For the text-containing cell, return its midpoint in (x, y) coordinate format. 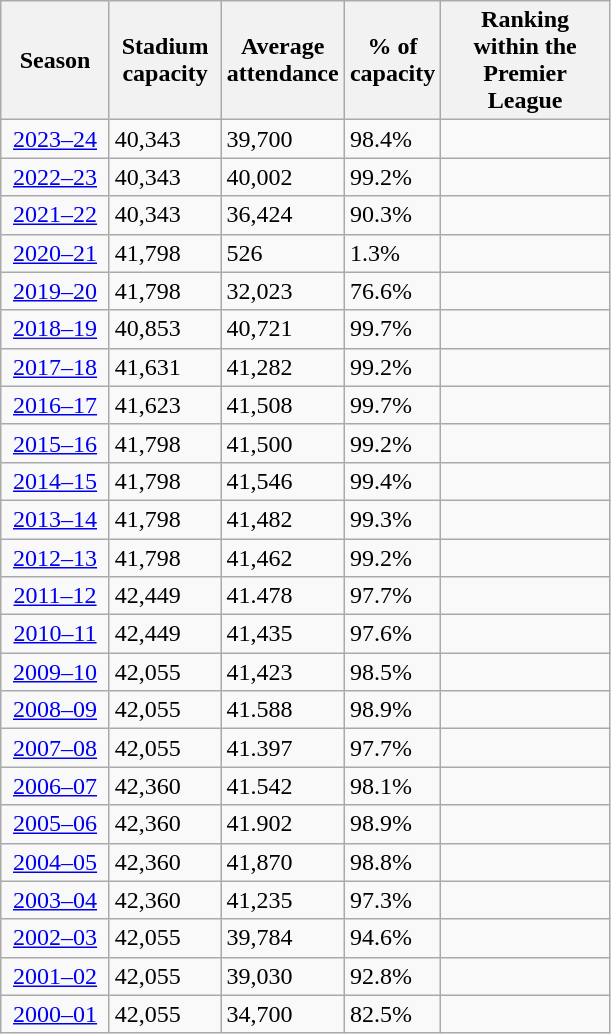
2018–19 (56, 329)
41,623 (165, 405)
2019–20 (56, 291)
2008–09 (56, 710)
2013–14 (56, 519)
41,631 (165, 367)
99.3% (392, 519)
41,870 (283, 862)
2017–18 (56, 367)
41.588 (283, 710)
82.5% (392, 1014)
40,853 (165, 329)
98.8% (392, 862)
2004–05 (56, 862)
Ranking within the Premier League (526, 60)
2011–12 (56, 596)
2014–15 (56, 481)
41.397 (283, 748)
41,423 (283, 672)
98.4% (392, 139)
41.902 (283, 824)
2006–07 (56, 786)
41,282 (283, 367)
99.4% (392, 481)
41,462 (283, 557)
2021–22 (56, 215)
2022–23 (56, 177)
2016–17 (56, 405)
41,482 (283, 519)
2003–04 (56, 900)
34,700 (283, 1014)
32,023 (283, 291)
2015–16 (56, 443)
2020–21 (56, 253)
97.6% (392, 634)
41,546 (283, 481)
2001–02 (56, 976)
97.3% (392, 900)
94.6% (392, 938)
526 (283, 253)
92.8% (392, 976)
39,030 (283, 976)
36,424 (283, 215)
Average attendance (283, 60)
41,235 (283, 900)
98.5% (392, 672)
2012–13 (56, 557)
41,500 (283, 443)
41.542 (283, 786)
39,700 (283, 139)
2010–11 (56, 634)
2000–01 (56, 1014)
98.1% (392, 786)
76.6% (392, 291)
41,435 (283, 634)
41,508 (283, 405)
2009–10 (56, 672)
40,002 (283, 177)
2002–03 (56, 938)
2023–24 (56, 139)
40,721 (283, 329)
2005–06 (56, 824)
1.3% (392, 253)
Season (56, 60)
2007–08 (56, 748)
Stadium capacity (165, 60)
90.3% (392, 215)
39,784 (283, 938)
41.478 (283, 596)
% of capacity (392, 60)
